Search for the cell housing the specified text and yield its (X, Y) center coordinate. 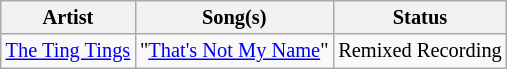
Status (420, 17)
"That's Not My Name" (234, 51)
Song(s) (234, 17)
Remixed Recording (420, 51)
The Ting Tings (68, 51)
Artist (68, 17)
